For the text-containing cell, return its midpoint in [X, Y] coordinate format. 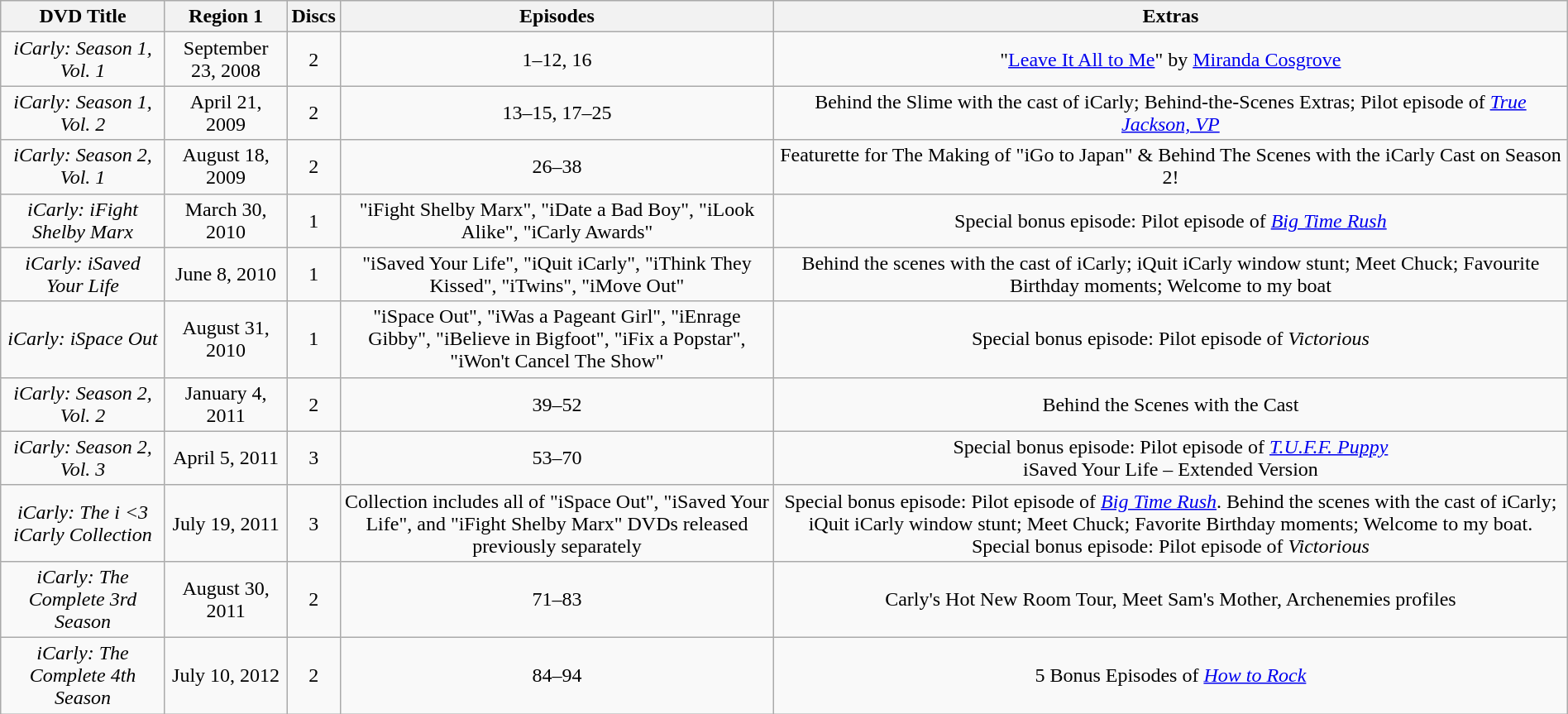
Region 1 [226, 17]
iCarly: Season 2, Vol. 1 [83, 167]
iCarly: The i <3 iCarly Collection [83, 523]
26–38 [557, 167]
53–70 [557, 458]
Special bonus episode: Pilot episode of T.U.F.F. PuppyiSaved Your Life – Extended Version [1171, 458]
iCarly: The Complete 3rd Season [83, 599]
Behind the Scenes with the Cast [1171, 404]
13–15, 17–25 [557, 113]
iCarly: iSaved Your Life [83, 275]
iCarly: Season 2, Vol. 2 [83, 404]
iCarly: iFight Shelby Marx [83, 220]
March 30, 2010 [226, 220]
Episodes [557, 17]
April 21, 2009 [226, 113]
iCarly: The Complete 4th Season [83, 675]
August 30, 2011 [226, 599]
July 10, 2012 [226, 675]
"iSpace Out", "iWas a Pageant Girl", "iEnrage Gibby", "iBelieve in Bigfoot", "iFix a Popstar", "iWon't Cancel The Show" [557, 339]
Special bonus episode: Pilot episode of Big Time Rush [1171, 220]
Collection includes all of "iSpace Out", "iSaved Your Life", and "iFight Shelby Marx" DVDs released previously separately [557, 523]
iCarly: Season 2, Vol. 3 [83, 458]
DVD Title [83, 17]
September 23, 2008 [226, 60]
71–83 [557, 599]
Featurette for The Making of "iGo to Japan" & Behind The Scenes with the iCarly Cast on Season 2! [1171, 167]
July 19, 2011 [226, 523]
Behind the scenes with the cast of iCarly; iQuit iCarly window stunt; Meet Chuck; Favourite Birthday moments; Welcome to my boat [1171, 275]
Behind the Slime with the cast of iCarly; Behind-the-Scenes Extras; Pilot episode of True Jackson, VP [1171, 113]
June 8, 2010 [226, 275]
iCarly: Season 1, Vol. 1 [83, 60]
August 18, 2009 [226, 167]
Discs [313, 17]
Special bonus episode: Pilot episode of Victorious [1171, 339]
April 5, 2011 [226, 458]
39–52 [557, 404]
"iFight Shelby Marx", "iDate a Bad Boy", "iLook Alike", "iCarly Awards" [557, 220]
1–12, 16 [557, 60]
5 Bonus Episodes of How to Rock [1171, 675]
January 4, 2011 [226, 404]
"Leave It All to Me" by Miranda Cosgrove [1171, 60]
iCarly: Season 1, Vol. 2 [83, 113]
Extras [1171, 17]
84–94 [557, 675]
"iSaved Your Life", "iQuit iCarly", "iThink They Kissed", "iTwins", "iMove Out" [557, 275]
Carly's Hot New Room Tour, Meet Sam's Mother, Archenemies profiles [1171, 599]
August 31, 2010 [226, 339]
iCarly: iSpace Out [83, 339]
